From the cell containing the given text, extract its center point as (X, Y) coordinate. 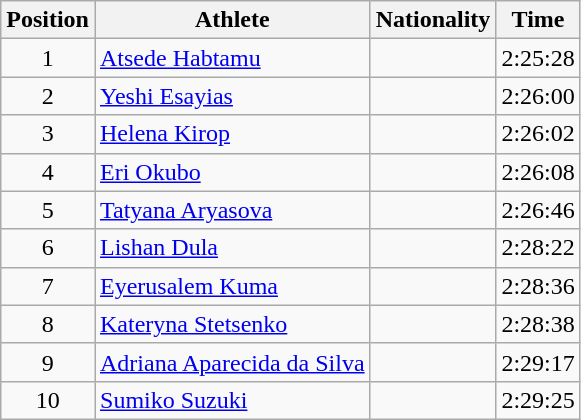
Atsede Habtamu (232, 58)
9 (48, 362)
2:28:22 (538, 248)
8 (48, 324)
Eyerusalem Kuma (232, 286)
6 (48, 248)
Lishan Dula (232, 248)
3 (48, 134)
Adriana Aparecida da Silva (232, 362)
7 (48, 286)
2:29:25 (538, 400)
Position (48, 20)
5 (48, 210)
2:28:36 (538, 286)
1 (48, 58)
Kateryna Stetsenko (232, 324)
2:26:46 (538, 210)
2 (48, 96)
2:26:08 (538, 172)
Helena Kirop (232, 134)
Eri Okubo (232, 172)
4 (48, 172)
Nationality (433, 20)
Time (538, 20)
Yeshi Esayias (232, 96)
2:25:28 (538, 58)
Sumiko Suzuki (232, 400)
Athlete (232, 20)
2:28:38 (538, 324)
Tatyana Aryasova (232, 210)
10 (48, 400)
2:29:17 (538, 362)
2:26:02 (538, 134)
2:26:00 (538, 96)
